Return (x, y) of the center of cell containing provided text 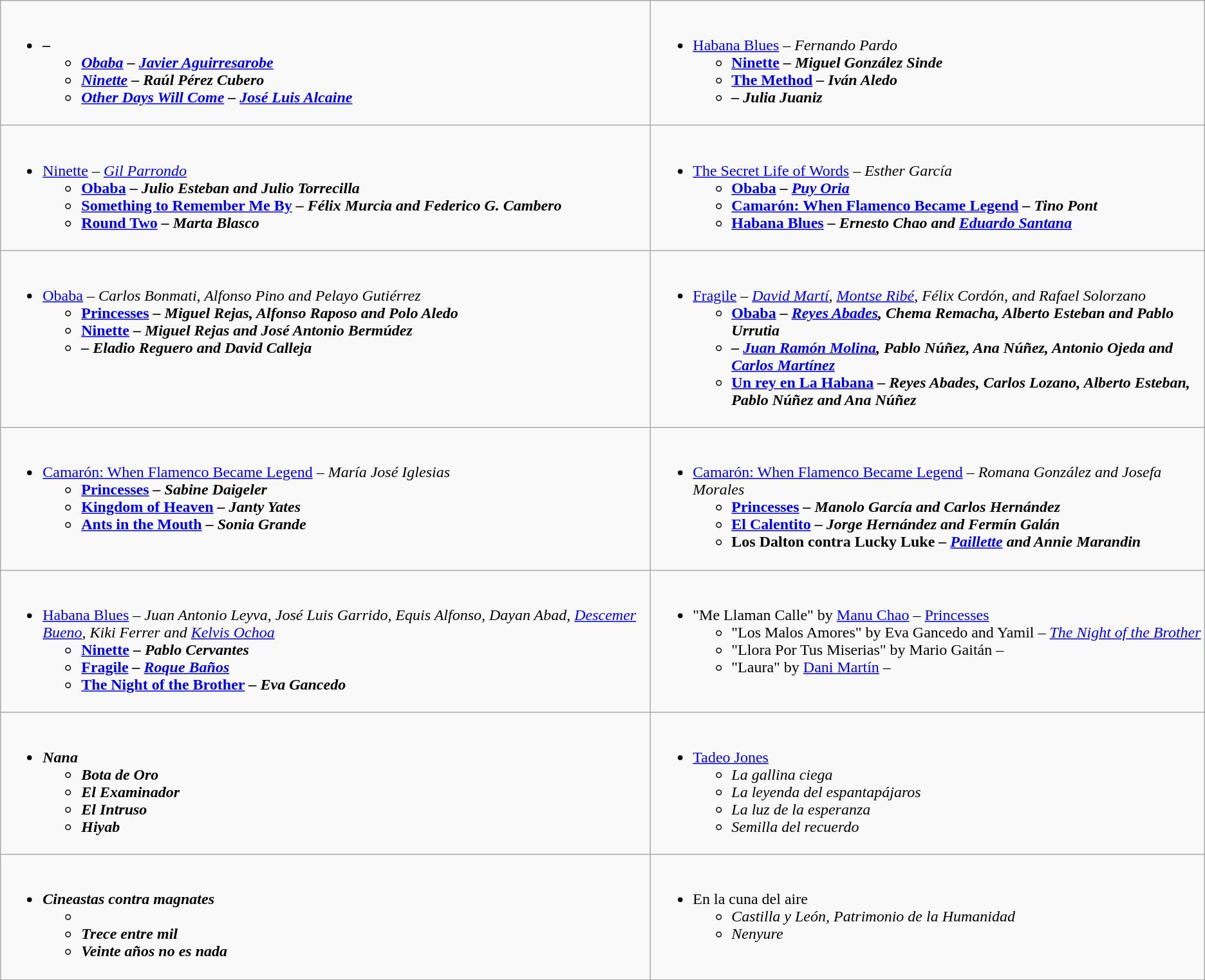
NanaBota de OroEl ExaminadorEl IntrusoHiyab (326, 783)
En la cuna del aireCastilla y León, Patrimonio de la HumanidadNenyure (928, 917)
Habana Blues – Fernando PardoNinette – Miguel González SindeThe Method – Iván Aledo – Julia Juaniz (928, 63)
– Obaba – Javier AguirresarobeNinette – Raúl Pérez CuberoOther Days Will Come – José Luis Alcaine (326, 63)
Tadeo JonesLa gallina ciegaLa leyenda del espantapájarosLa luz de la esperanzaSemilla del recuerdo (928, 783)
Camarón: When Flamenco Became Legend – María José IglesiasPrincesses – Sabine DaigelerKingdom of Heaven – Janty YatesAnts in the Mouth – Sonia Grande (326, 498)
Cineastas contra magnatesTrece entre milVeinte años no es nada (326, 917)
